Identify which cell holds the provided text, then report its (x, y) central coordinate. 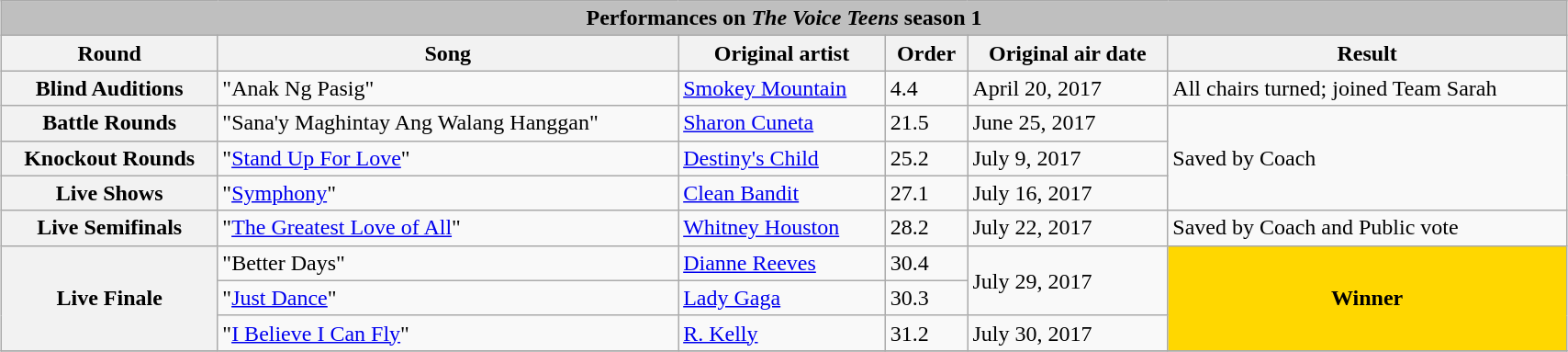
30.3 (926, 298)
"Stand Up For Love" (448, 158)
Original artist (782, 53)
"I Believe I Can Fly" (448, 333)
July 16, 2017 (1068, 193)
Performances on The Voice Teens season 1 (784, 18)
31.2 (926, 333)
July 29, 2017 (1068, 280)
Live Finale (110, 298)
Order (926, 53)
Lady Gaga (782, 298)
Whitney Houston (782, 228)
"Better Days" (448, 263)
June 25, 2017 (1068, 123)
April 20, 2017 (1068, 88)
July 9, 2017 (1068, 158)
Knockout Rounds (110, 158)
Round (110, 53)
"Sana'y Maghintay Ang Walang Hanggan" (448, 123)
Result (1368, 53)
July 30, 2017 (1068, 333)
Dianne Reeves (782, 263)
"Symphony" (448, 193)
Smokey Mountain (782, 88)
Saved by Coach (1368, 158)
Blind Auditions (110, 88)
Destiny's Child (782, 158)
Live Shows (110, 193)
Live Semifinals (110, 228)
28.2 (926, 228)
All chairs turned; joined Team Sarah (1368, 88)
Song (448, 53)
Sharon Cuneta (782, 123)
Clean Bandit (782, 193)
"Anak Ng Pasig" (448, 88)
25.2 (926, 158)
"Just Dance" (448, 298)
R. Kelly (782, 333)
30.4 (926, 263)
4.4 (926, 88)
Winner (1368, 298)
"The Greatest Love of All" (448, 228)
Original air date (1068, 53)
Saved by Coach and Public vote (1368, 228)
21.5 (926, 123)
Battle Rounds (110, 123)
27.1 (926, 193)
July 22, 2017 (1068, 228)
